Extract the [x, y] coordinate from the center of the cell holding the provided text.  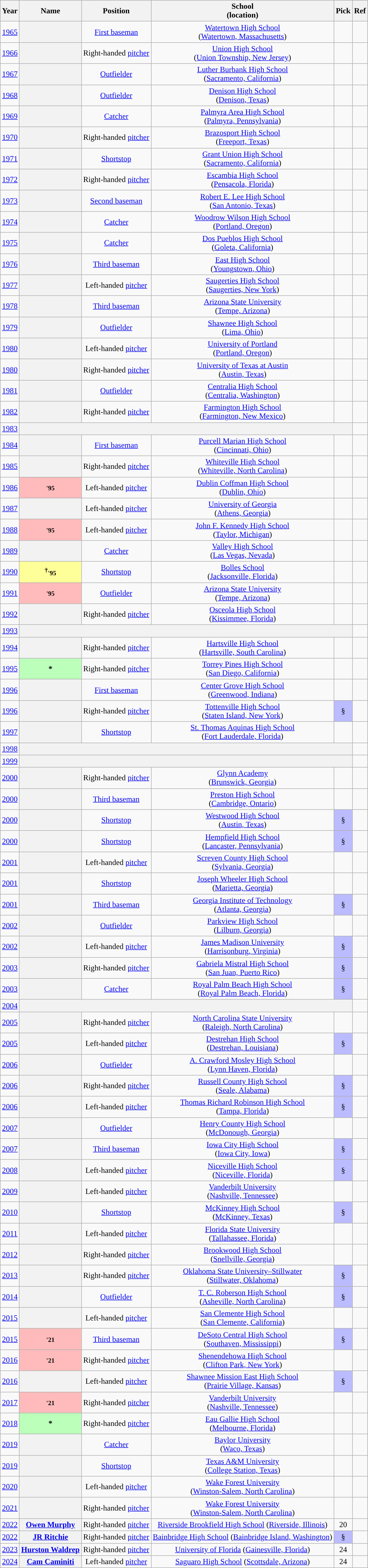
Thomas Richard Robinson High School(Tampa, Florida) [242, 1107]
Joseph Wheeler High School(Marietta, Georgia) [242, 883]
Escambia High School(Pensacola, Florida) [242, 180]
1987 [10, 509]
John F. Kennedy High School(Taylor, Michigan) [242, 529]
1978 [10, 306]
2021 [10, 1508]
A. Crawford Mosley High School(Lynn Haven, Florida) [242, 1065]
University of Portland(Portland, Oregon) [242, 348]
1977 [10, 286]
McKinney High School(McKinney, Texas) [242, 1212]
Centralia High School(Centralia, Washington) [242, 391]
Pick [343, 11]
Dublin Coffman High School(Dublin, Ohio) [242, 487]
JR Ritchie [51, 1537]
1985 [10, 467]
1967 [10, 74]
School (location) [242, 11]
1965 [10, 32]
2009 [10, 1191]
2012 [10, 1255]
1986 [10, 487]
Russell County High School(Seale, Alabama) [242, 1086]
1975 [10, 243]
1995 [10, 669]
1971 [10, 158]
Second baseman [116, 201]
1966 [10, 53]
Shenendehowa High School(Clifton Park, New York) [242, 1360]
1992 [10, 614]
Position [116, 11]
2018 [10, 1424]
2023 [10, 1549]
Woodrow Wilson High School(Portland, Oregon) [242, 222]
Georgia Institute of Technology(Atlanta, Georgia) [242, 905]
1983 [10, 429]
1969 [10, 116]
1998 [10, 749]
Shawnee High School(Lima, Ohio) [242, 328]
Robert E. Lee High School(San Antonio, Texas) [242, 201]
Denison High School(Denison, Texas) [242, 95]
Bainbridge High School (Bainbridge Island, Washington) [242, 1537]
North Carolina State University(Raleigh, North Carolina) [242, 1023]
1974 [10, 222]
1990 [10, 572]
Center Grove High School(Greenwood, Indiana) [242, 690]
1997 [10, 732]
Florida State University(Tallahassee, Florida) [242, 1234]
1970 [10, 138]
Dos Pueblos High School(Goleta, California) [242, 243]
1973 [10, 201]
St. Thomas Aquinas High School(Fort Lauderdale, Florida) [242, 732]
Shawnee Mission East High School(Prairie Village, Kansas) [242, 1381]
Screven County High School(Sylvania, Georgia) [242, 862]
2008 [10, 1170]
Bolles School(Jacksonville, Florida) [242, 572]
1981 [10, 391]
Grant Union High School(Sacramento, California) [242, 158]
T. C. Roberson High School(Asheville, North Carolina) [242, 1297]
Luther Burbank High School(Sacramento, California) [242, 74]
Saugerties High School(Saugerties, New York) [242, 286]
Saguaro High School (Scottsdale, Arizona) [242, 1562]
East High School(Youngstown, Ohio) [242, 264]
Palmyra Area High School(Palmyra, Pennsylvania) [242, 116]
1976 [10, 264]
1979 [10, 328]
Niceville High School(Niceville, Florida) [242, 1170]
Valley High School(Las Vegas, Nevada) [242, 551]
1989 [10, 551]
Baylor University(Waco, Texas) [242, 1444]
Brazosport High School(Freeport, Texas) [242, 138]
University of Texas at Austin(Austin, Texas) [242, 370]
James Madison University(Harrisonburg, Virginia) [242, 947]
20 [343, 1525]
Royal Palm Beach High School(Royal Palm Beach, Florida) [242, 989]
2011 [10, 1234]
Texas A&M University(College Station, Texas) [242, 1466]
2010 [10, 1212]
University of Georgia(Athens, Georgia) [242, 509]
Henry County High School(McDonough, Georgia) [242, 1128]
Glynn Academy(Brunswick, Georgia) [242, 778]
Eau Gallie High School(Melbourne, Florida) [242, 1424]
1968 [10, 95]
1988 [10, 529]
1972 [10, 180]
Westwood High School(Austin, Texas) [242, 820]
Hempfield High School(Lancaster, Pennsylvania) [242, 841]
1994 [10, 648]
Ref [360, 11]
Farmington High School(Farmington, New Mexico) [242, 412]
Watertown High School(Watertown, Massachusetts) [242, 32]
University of Florida (Gainesville, Florida) [242, 1549]
2024 [10, 1562]
Hartsville High School(Hartsville, South Carolina) [242, 648]
Oklahoma State University–Stillwater(Stillwater, Oklahoma) [242, 1276]
2017 [10, 1402]
2020 [10, 1487]
2004 [10, 1006]
1999 [10, 761]
Torrey Pines High School(San Diego, California) [242, 669]
Preston High School(Cambridge, Ontario) [242, 799]
Brookwood High School(Snellville, Georgia) [242, 1255]
San Clemente High School(San Clemente, California) [242, 1318]
2014 [10, 1297]
Riverside Brookfield High School (Riverside, Illinois) [242, 1525]
Iowa City High School(Iowa City, Iowa) [242, 1149]
1993 [10, 631]
Name [51, 11]
Tottenville High School(Staten Island, New York) [242, 711]
Union High School(Union Township, New Jersey) [242, 53]
†'95 [51, 572]
Destrehan High School(Destrehan, Louisiana) [242, 1043]
1984 [10, 445]
2013 [10, 1276]
Owen Murphy [51, 1525]
Parkview High School(Lilburn, Georgia) [242, 926]
Cam Caminiti [51, 1562]
1991 [10, 593]
DeSoto Central High School(Southaven, Mississippi) [242, 1339]
Whiteville High School(Whiteville, North Carolina) [242, 467]
Purcell Marian High School(Cincinnati, Ohio) [242, 445]
1982 [10, 412]
Year [10, 11]
Hurston Waldrep [51, 1549]
Gabriela Mistral High School(San Juan, Puerto Rico) [242, 968]
Osceola High School(Kissimmee, Florida) [242, 614]
